From the cell containing the given text, extract its center point as [x, y] coordinate. 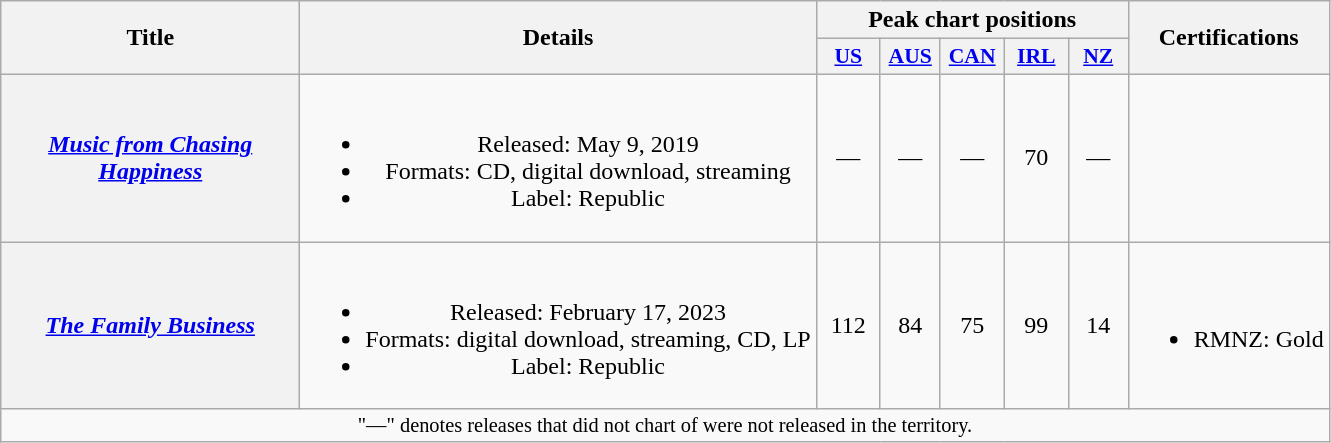
Details [558, 38]
112 [848, 326]
75 [972, 326]
NZ [1098, 57]
Released: May 9, 2019Formats: CD, digital download, streamingLabel: Republic [558, 158]
Peak chart positions [972, 20]
AUS [910, 57]
The Family Business [150, 326]
Released: February 17, 2023Formats: digital download, streaming, CD, LPLabel: Republic [558, 326]
70 [1036, 158]
IRL [1036, 57]
Certifications [1228, 38]
US [848, 57]
CAN [972, 57]
Music from Chasing Happiness [150, 158]
"—" denotes releases that did not chart of were not released in the territory. [665, 426]
RMNZ: Gold [1228, 326]
Title [150, 38]
14 [1098, 326]
99 [1036, 326]
84 [910, 326]
